Scan for the cell matching the given text and deliver its (x, y) coordinate at center. 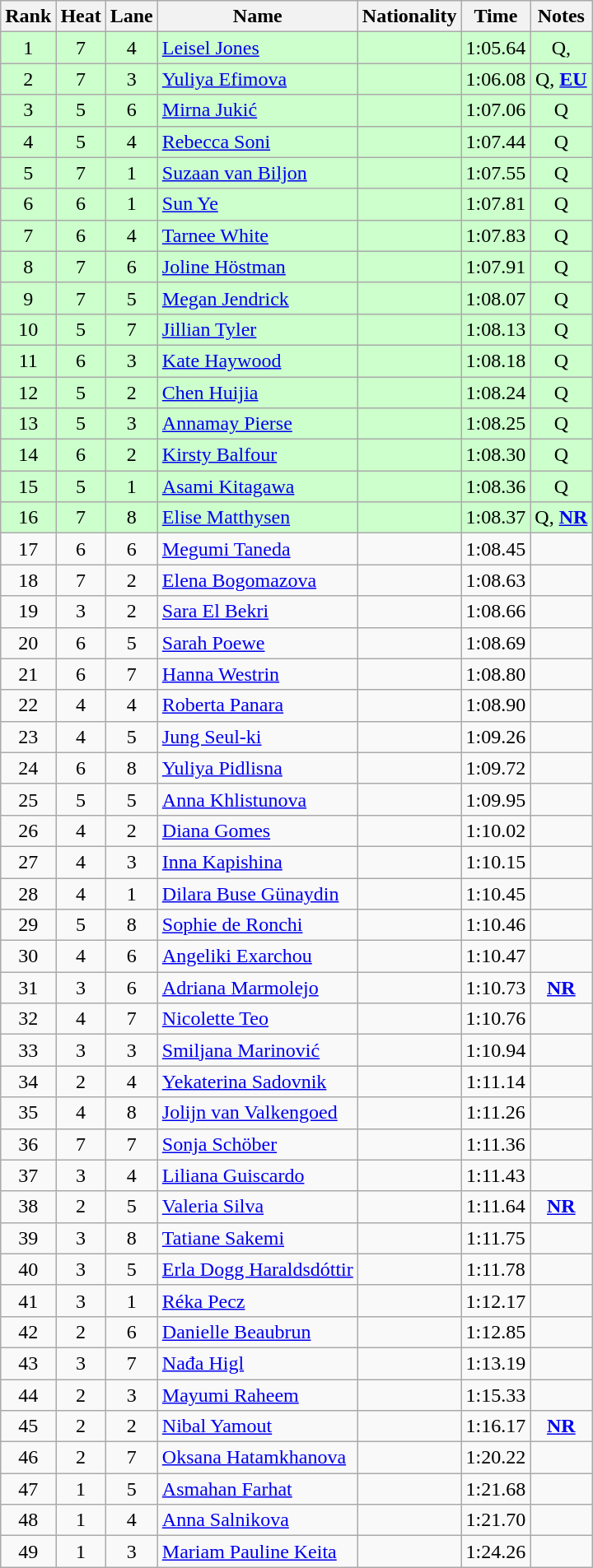
Asmahan Farhat (257, 1489)
1:08.25 (496, 424)
Joline Höstman (257, 267)
46 (28, 1458)
1:08.13 (496, 329)
9 (28, 298)
1:10.15 (496, 862)
1:21.68 (496, 1489)
1:21.70 (496, 1520)
1:10.46 (496, 925)
1:08.90 (496, 705)
21 (28, 674)
1:11.43 (496, 1175)
Kate Haywood (257, 361)
Sonja Schöber (257, 1144)
1:20.22 (496, 1458)
36 (28, 1144)
Danielle Beaubrun (257, 1332)
Asami Kitagawa (257, 486)
Yekaterina Sadovnik (257, 1082)
1:07.06 (496, 110)
Nationality (409, 16)
Heat (81, 16)
1:09.95 (496, 799)
1:08.07 (496, 298)
1:13.19 (496, 1363)
Yuliya Efimova (257, 79)
20 (28, 643)
Valeria Silva (257, 1207)
37 (28, 1175)
Rank (28, 16)
Sophie de Ronchi (257, 925)
1:11.64 (496, 1207)
Elise Matthysen (257, 518)
1:12.17 (496, 1300)
44 (28, 1395)
1:08.45 (496, 549)
40 (28, 1269)
14 (28, 455)
27 (28, 862)
30 (28, 956)
25 (28, 799)
1:08.63 (496, 580)
Nibal Yamout (257, 1426)
Rebecca Soni (257, 142)
Hanna Westrin (257, 674)
47 (28, 1489)
41 (28, 1300)
1:06.08 (496, 79)
31 (28, 988)
11 (28, 361)
Jillian Tyler (257, 329)
Angeliki Exarchou (257, 956)
1:10.73 (496, 988)
Megan Jendrick (257, 298)
49 (28, 1552)
1:11.78 (496, 1269)
48 (28, 1520)
Elena Bogomazova (257, 580)
Yuliya Pidlisna (257, 768)
Lane (132, 16)
1:24.26 (496, 1552)
33 (28, 1050)
17 (28, 549)
Megumi Taneda (257, 549)
1:08.24 (496, 393)
Oksana Hatamkhanova (257, 1458)
29 (28, 925)
1:08.66 (496, 612)
1:10.02 (496, 831)
Name (257, 16)
Sara El Bekri (257, 612)
Mariam Pauline Keita (257, 1552)
22 (28, 705)
16 (28, 518)
Diana Gomes (257, 831)
Jung Seul-ki (257, 737)
Q, EU (562, 79)
Jolijn van Valkengoed (257, 1113)
Leisel Jones (257, 48)
1:08.37 (496, 518)
Réka Pecz (257, 1300)
1:07.91 (496, 267)
Liliana Guiscardo (257, 1175)
1:05.64 (496, 48)
1:11.75 (496, 1238)
28 (28, 893)
Kirsty Balfour (257, 455)
1:15.33 (496, 1395)
Mayumi Raheem (257, 1395)
Time (496, 16)
1:07.55 (496, 173)
1:08.30 (496, 455)
1:10.94 (496, 1050)
Nađa Higl (257, 1363)
43 (28, 1363)
18 (28, 580)
Dilara Buse Günaydin (257, 893)
Q, NR (562, 518)
Notes (562, 16)
45 (28, 1426)
Suzaan van Biljon (257, 173)
19 (28, 612)
Annamay Pierse (257, 424)
Sarah Poewe (257, 643)
1:07.81 (496, 204)
15 (28, 486)
38 (28, 1207)
39 (28, 1238)
Erla Dogg Haraldsdóttir (257, 1269)
1:07.83 (496, 235)
Nicolette Teo (257, 1019)
42 (28, 1332)
1:08.80 (496, 674)
1:10.47 (496, 956)
1:09.26 (496, 737)
1:11.36 (496, 1144)
1:08.36 (496, 486)
13 (28, 424)
1:08.69 (496, 643)
Adriana Marmolejo (257, 988)
Q, (562, 48)
Anna Khlistunova (257, 799)
Roberta Panara (257, 705)
1:07.44 (496, 142)
1:11.14 (496, 1082)
1:11.26 (496, 1113)
Sun Ye (257, 204)
12 (28, 393)
1:16.17 (496, 1426)
Mirna Jukić (257, 110)
Chen Huijia (257, 393)
1:10.76 (496, 1019)
Tarnee White (257, 235)
Tatiane Sakemi (257, 1238)
32 (28, 1019)
Inna Kapishina (257, 862)
34 (28, 1082)
Anna Salnikova (257, 1520)
24 (28, 768)
35 (28, 1113)
Smiljana Marinović (257, 1050)
1:10.45 (496, 893)
1:12.85 (496, 1332)
26 (28, 831)
23 (28, 737)
10 (28, 329)
1:09.72 (496, 768)
1:08.18 (496, 361)
